Identify which cell holds the provided text, then report its (X, Y) central coordinate. 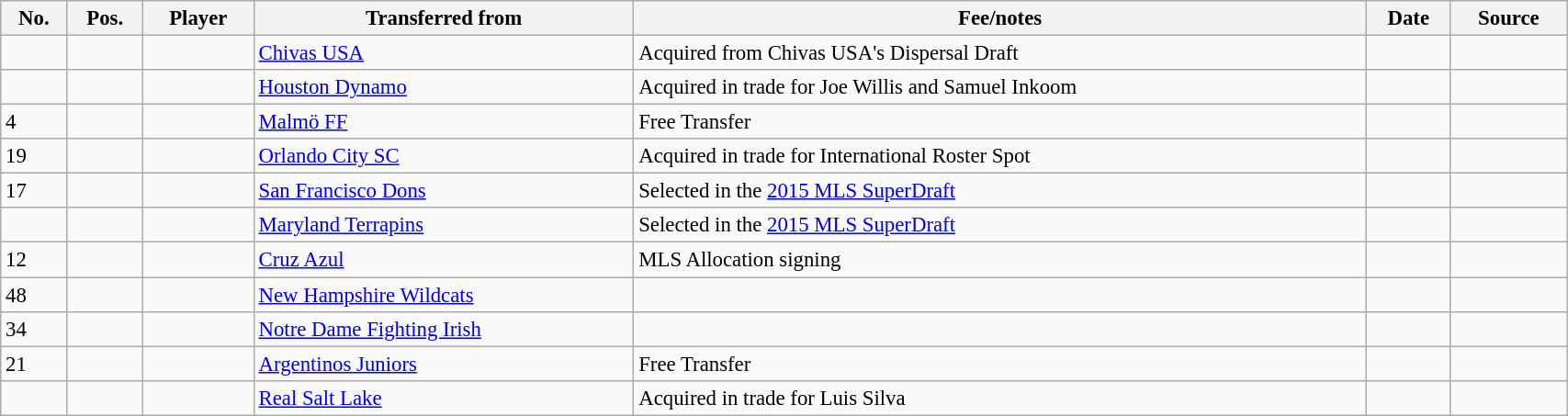
19 (34, 156)
Acquired in trade for Joe Willis and Samuel Inkoom (999, 87)
21 (34, 364)
Chivas USA (444, 53)
Maryland Terrapins (444, 225)
Source (1508, 18)
Houston Dynamo (444, 87)
Orlando City SC (444, 156)
Argentinos Juniors (444, 364)
San Francisco Dons (444, 191)
4 (34, 122)
Acquired from Chivas USA's Dispersal Draft (999, 53)
Pos. (105, 18)
Cruz Azul (444, 260)
No. (34, 18)
New Hampshire Wildcats (444, 295)
Real Salt Lake (444, 398)
MLS Allocation signing (999, 260)
Acquired in trade for International Roster Spot (999, 156)
Date (1408, 18)
Acquired in trade for Luis Silva (999, 398)
17 (34, 191)
Malmö FF (444, 122)
Player (198, 18)
34 (34, 329)
Notre Dame Fighting Irish (444, 329)
12 (34, 260)
Transferred from (444, 18)
Fee/notes (999, 18)
48 (34, 295)
